Return the [x, y] coordinate for the center point of the cell that contains the specified text.  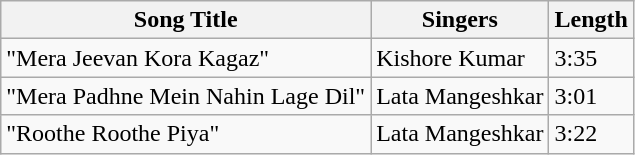
"Roothe Roothe Piya" [186, 134]
Kishore Kumar [460, 58]
3:01 [591, 96]
3:22 [591, 134]
Singers [460, 20]
Length [591, 20]
"Mera Jeevan Kora Kagaz" [186, 58]
Song Title [186, 20]
"Mera Padhne Mein Nahin Lage Dil" [186, 96]
3:35 [591, 58]
